Return [X, Y] of the center of cell containing provided text 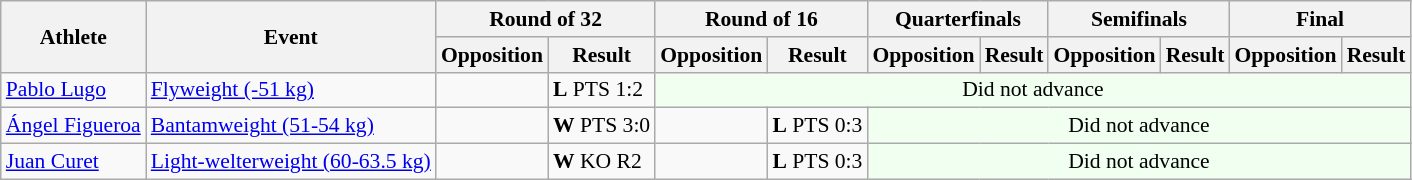
Round of 16 [761, 19]
Pablo Lugo [74, 90]
Final [1320, 19]
Quarterfinals [958, 19]
Flyweight (-51 kg) [291, 90]
W PTS 3:0 [602, 126]
Event [291, 36]
Athlete [74, 36]
Juan Curet [74, 162]
Round of 32 [546, 19]
Light-welterweight (60-63.5 kg) [291, 162]
Ángel Figueroa [74, 126]
L PTS 1:2 [602, 90]
Semifinals [1138, 19]
W KO R2 [602, 162]
Bantamweight (51-54 kg) [291, 126]
